Identify which cell holds the provided text, then report its (x, y) central coordinate. 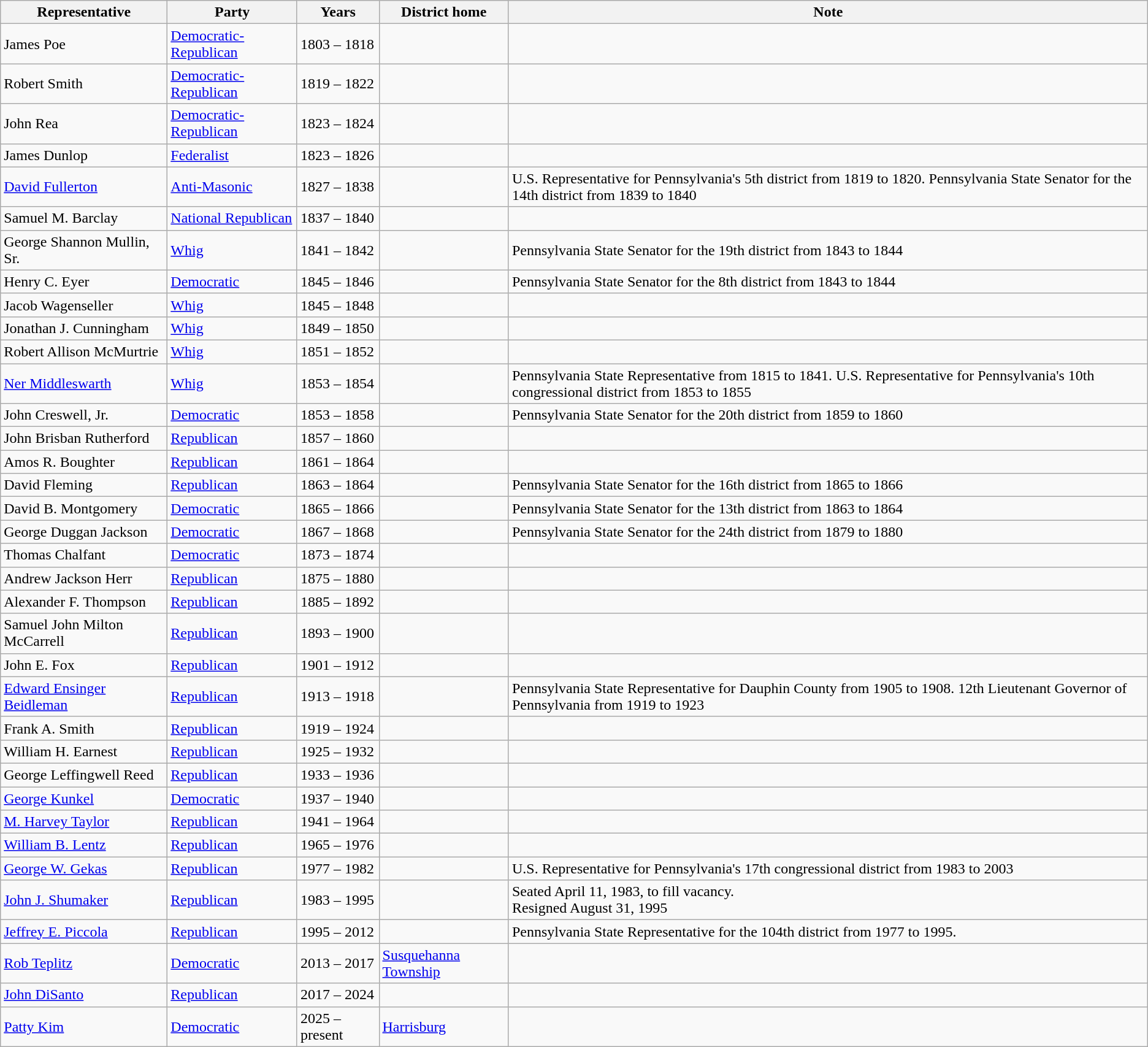
1853 – 1858 (338, 415)
Samuel M. Barclay (84, 218)
Frank A. Smith (84, 728)
U.S. Representative for Pennsylvania's 17th congressional district from 1983 to 2003 (828, 869)
Anti-Masonic (232, 186)
1861 – 1864 (338, 462)
John DiSanto (84, 995)
1983 – 1995 (338, 900)
Edward Ensinger Beidleman (84, 697)
1977 – 1982 (338, 869)
Pennsylvania State Senator for the 24th district from 1879 to 1880 (828, 532)
Pennsylvania State Senator for the 13th district from 1863 to 1864 (828, 508)
Robert Allison McMurtrie (84, 351)
1853 – 1854 (338, 383)
1845 – 1846 (338, 282)
Jacob Wagenseller (84, 305)
1819 – 1822 (338, 83)
1913 – 1918 (338, 697)
Harrisburg (444, 1027)
Andrew Jackson Herr (84, 578)
Note (828, 12)
Pennsylvania State Senator for the 8th district from 1843 to 1844 (828, 282)
Representative (84, 12)
2025 – present (338, 1027)
Patty Kim (84, 1027)
1875 – 1880 (338, 578)
William H. Earnest (84, 751)
Susquehanna Township (444, 963)
District home (444, 12)
Pennsylvania State Senator for the 19th district from 1843 to 1844 (828, 250)
2017 – 2024 (338, 995)
Alexander F. Thompson (84, 602)
1867 – 1868 (338, 532)
Robert Smith (84, 83)
1919 – 1924 (338, 728)
Ner Middleswarth (84, 383)
1995 – 2012 (338, 932)
Jeffrey E. Piccola (84, 932)
Amos R. Boughter (84, 462)
1937 – 1940 (338, 798)
U.S. Representative for Pennsylvania's 5th district from 1819 to 1820. Pennsylvania State Senator for the 14th district from 1839 to 1840 (828, 186)
David Fleming (84, 485)
John J. Shumaker (84, 900)
1893 – 1900 (338, 633)
Pennsylvania State Senator for the 20th district from 1859 to 1860 (828, 415)
Henry C. Eyer (84, 282)
1925 – 1932 (338, 751)
Pennsylvania State Representative from 1815 to 1841. U.S. Representative for Pennsylvania's 10th congressional district from 1853 to 1855 (828, 383)
Federalist (232, 155)
James Dunlop (84, 155)
John Creswell, Jr. (84, 415)
1849 – 1850 (338, 328)
1823 – 1826 (338, 155)
1837 – 1840 (338, 218)
1865 – 1866 (338, 508)
1827 – 1838 (338, 186)
1941 – 1964 (338, 822)
George Shannon Mullin, Sr. (84, 250)
1845 – 1848 (338, 305)
1873 – 1874 (338, 555)
George Duggan Jackson (84, 532)
James Poe (84, 44)
Pennsylvania State Senator for the 16th district from 1865 to 1866 (828, 485)
1901 – 1912 (338, 665)
John Rea (84, 124)
National Republican (232, 218)
John E. Fox (84, 665)
1965 – 1976 (338, 845)
Years (338, 12)
Party (232, 12)
Rob Teplitz (84, 963)
1857 – 1860 (338, 439)
Seated April 11, 1983, to fill vacancy.Resigned August 31, 1995 (828, 900)
David Fullerton (84, 186)
1851 – 1852 (338, 351)
1933 – 1936 (338, 775)
1841 – 1842 (338, 250)
1885 – 1892 (338, 602)
2013 – 2017 (338, 963)
M. Harvey Taylor (84, 822)
George Kunkel (84, 798)
1823 – 1824 (338, 124)
William B. Lentz (84, 845)
George Leffingwell Reed (84, 775)
George W. Gekas (84, 869)
David B. Montgomery (84, 508)
Jonathan J. Cunningham (84, 328)
John Brisban Rutherford (84, 439)
1803 – 1818 (338, 44)
1863 – 1864 (338, 485)
Pennsylvania State Representative for Dauphin County from 1905 to 1908. 12th Lieutenant Governor of Pennsylvania from 1919 to 1923 (828, 697)
Thomas Chalfant (84, 555)
Samuel John Milton McCarrell (84, 633)
Pennsylvania State Representative for the 104th district from 1977 to 1995. (828, 932)
